Detect which cell encompasses the target text, then output its (X, Y) center coordinate. 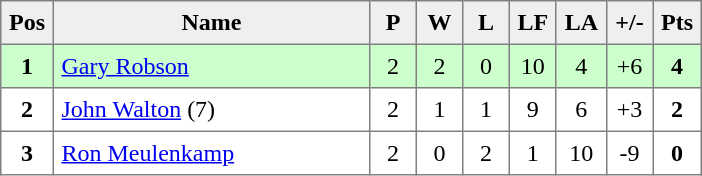
LA (581, 23)
Name (211, 23)
Ron Meulenkamp (211, 153)
Pts (677, 23)
3 (27, 153)
W (439, 23)
9 (532, 110)
John Walton (7) (211, 110)
+6 (629, 66)
P (393, 23)
-9 (629, 153)
+/- (629, 23)
+3 (629, 110)
Pos (27, 23)
6 (581, 110)
LF (532, 23)
Gary Robson (211, 66)
L (486, 23)
